Extract the (X, Y) coordinate from the center of the cell holding the provided text.  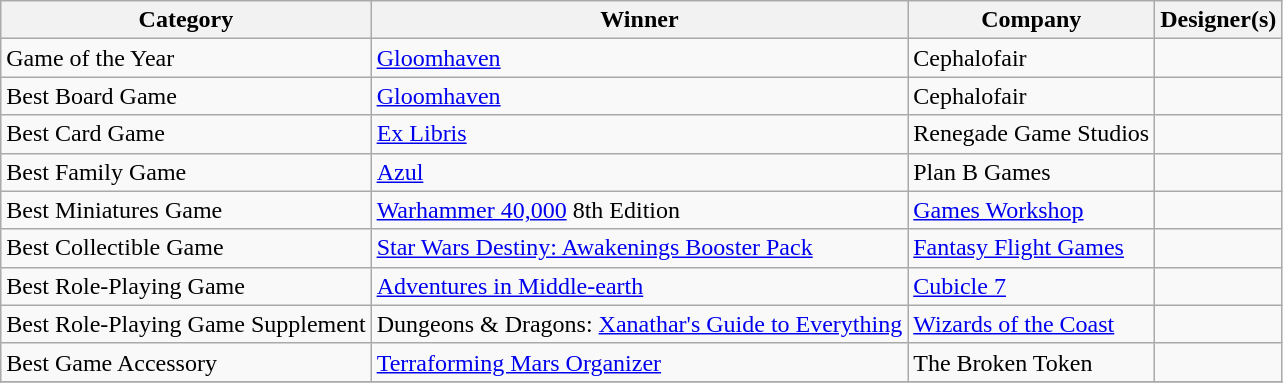
Star Wars Destiny: Awakenings Booster Pack (640, 248)
Adventures in Middle-earth (640, 286)
Ex Libris (640, 134)
Games Workshop (1032, 210)
Fantasy Flight Games (1032, 248)
Renegade Game Studios (1032, 134)
Category (186, 20)
Designer(s) (1218, 20)
Azul (640, 172)
Wizards of the Coast (1032, 324)
Best Collectible Game (186, 248)
The Broken Token (1032, 362)
Best Role-Playing Game (186, 286)
Best Role-Playing Game Supplement (186, 324)
Best Game Accessory (186, 362)
Game of the Year (186, 58)
Cubicle 7 (1032, 286)
Company (1032, 20)
Best Board Game (186, 96)
Best Miniatures Game (186, 210)
Best Family Game (186, 172)
Dungeons & Dragons: Xanathar's Guide to Everything (640, 324)
Plan B Games (1032, 172)
Warhammer 40,000 8th Edition (640, 210)
Best Card Game (186, 134)
Terraforming Mars Organizer (640, 362)
Winner (640, 20)
